Provide the [X, Y] coordinate of the cell's center where the given text is located.  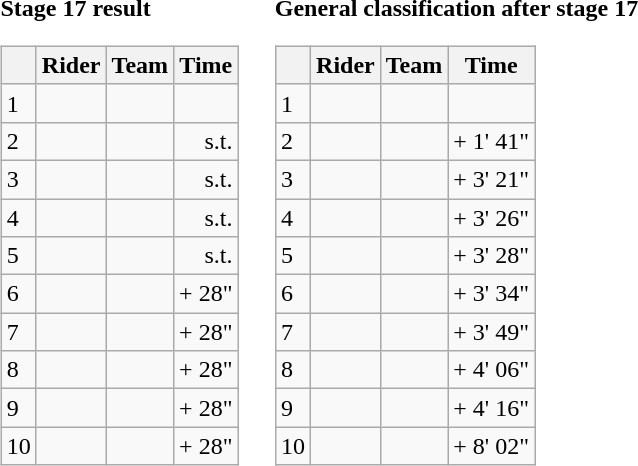
+ 3' 28" [492, 256]
+ 3' 26" [492, 217]
+ 3' 49" [492, 332]
+ 3' 34" [492, 294]
+ 4' 16" [492, 408]
+ 3' 21" [492, 179]
+ 8' 02" [492, 446]
+ 1' 41" [492, 141]
+ 4' 06" [492, 370]
